Scan for the cell matching the given text and deliver its [X, Y] coordinate at center. 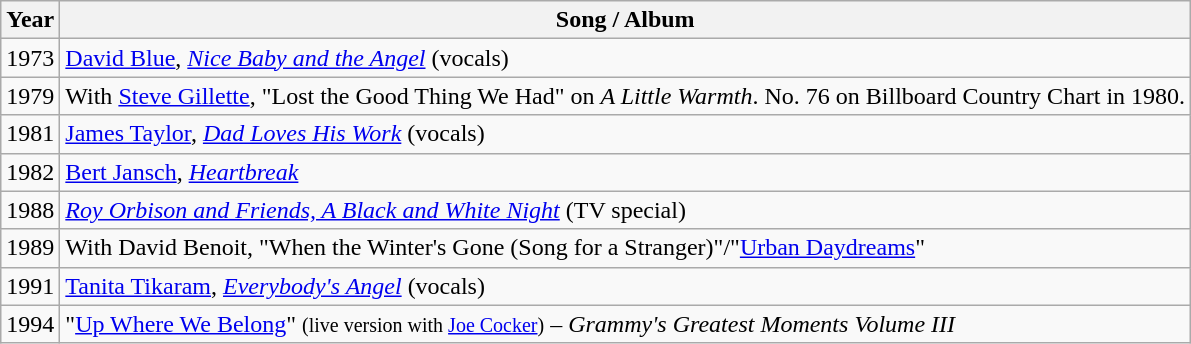
1988 [30, 210]
David Blue, Nice Baby and the Angel (vocals) [626, 58]
With Steve Gillette, "Lost the Good Thing We Had" on A Little Warmth. No. 76 on Billboard Country Chart in 1980. [626, 96]
Roy Orbison and Friends, A Black and White Night (TV special) [626, 210]
1973 [30, 58]
Year [30, 20]
With David Benoit, "When the Winter's Gone (Song for a Stranger)"/"Urban Daydreams" [626, 248]
1982 [30, 172]
James Taylor, Dad Loves His Work (vocals) [626, 134]
Bert Jansch, Heartbreak [626, 172]
1979 [30, 96]
1994 [30, 324]
Tanita Tikaram, Everybody's Angel (vocals) [626, 286]
1989 [30, 248]
1991 [30, 286]
"Up Where We Belong" (live version with Joe Cocker) – Grammy's Greatest Moments Volume III [626, 324]
1981 [30, 134]
Song / Album [626, 20]
